Return the (x, y) coordinate for the center point of the cell that contains the specified text.  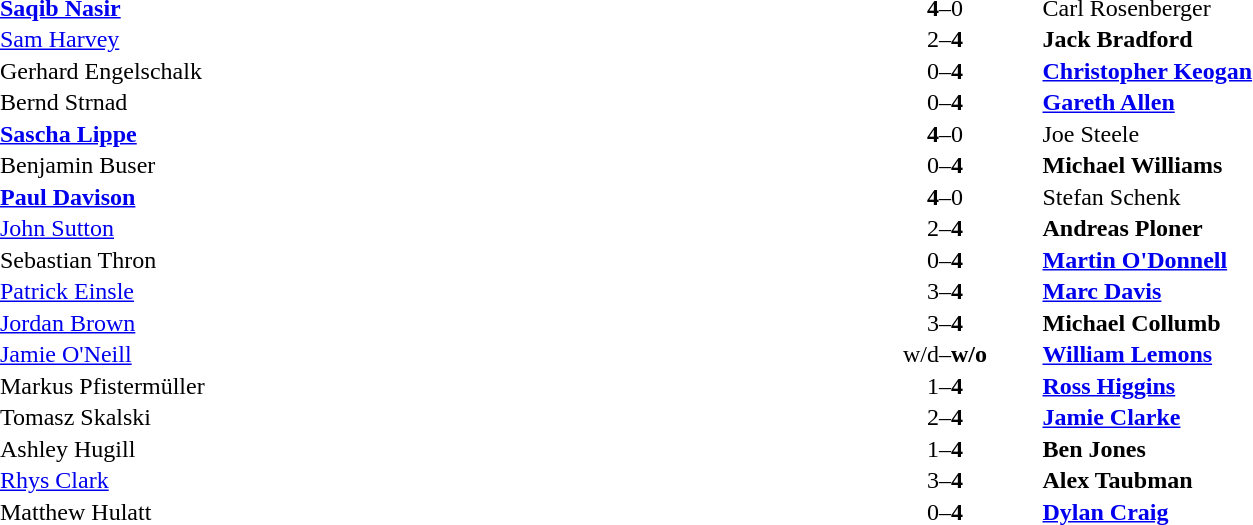
w/d–w/o (944, 355)
